Find where the given text appears and provide that cell's center as (X, Y) coordinate. 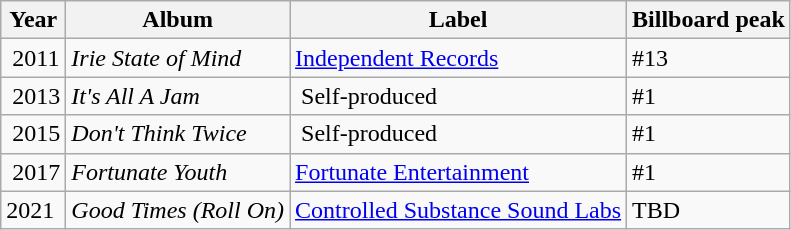
Album (178, 20)
Year (34, 20)
Label (458, 20)
2013 (34, 96)
2011 (34, 58)
It's All A Jam (178, 96)
Don't Think Twice (178, 134)
Independent Records (458, 58)
TBD (709, 210)
Billboard peak (709, 20)
Irie State of Mind (178, 58)
Fortunate Youth (178, 172)
#13 (709, 58)
Fortunate Entertainment (458, 172)
2021 (34, 210)
2015 (34, 134)
2017 (34, 172)
Good Times (Roll On) (178, 210)
Controlled Substance Sound Labs (458, 210)
